Search for the cell housing the specified text and yield its (x, y) center coordinate. 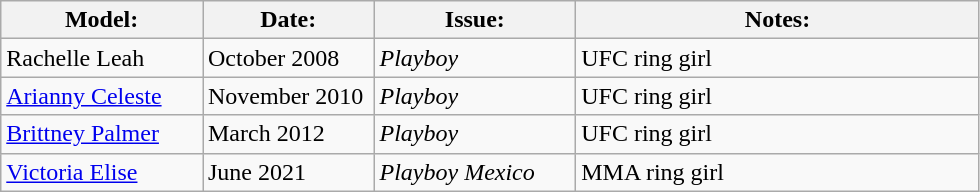
October 2008 (288, 58)
Date: (288, 20)
Victoria Elise (102, 172)
Model: (102, 20)
Notes: (778, 20)
June 2021 (288, 172)
Playboy Mexico (475, 172)
Issue: (475, 20)
March 2012 (288, 134)
November 2010 (288, 96)
Rachelle Leah (102, 58)
Brittney Palmer (102, 134)
Arianny Celeste (102, 96)
MMA ring girl (778, 172)
